For the text-containing cell, return its midpoint in [x, y] coordinate format. 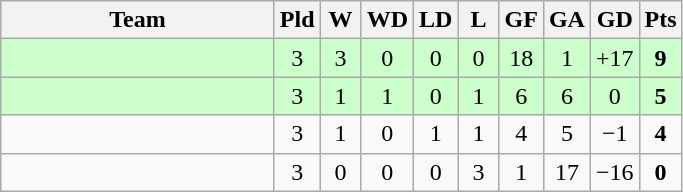
18 [521, 58]
Pld [297, 20]
17 [566, 172]
Team [138, 20]
W [340, 20]
GA [566, 20]
WD [387, 20]
Pts [660, 20]
−16 [614, 172]
−1 [614, 134]
+17 [614, 58]
LD [436, 20]
L [478, 20]
GD [614, 20]
GF [521, 20]
9 [660, 58]
